Return the [X, Y] coordinate for the center point of the cell that contains the specified text.  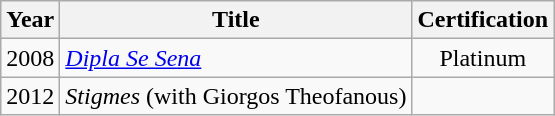
Certification [483, 20]
2012 [30, 96]
2008 [30, 58]
Platinum [483, 58]
Year [30, 20]
Dipla Se Sena [236, 58]
Title [236, 20]
Stigmes (with Giorgos Theofanous) [236, 96]
